Search for the cell housing the specified text and yield its (X, Y) center coordinate. 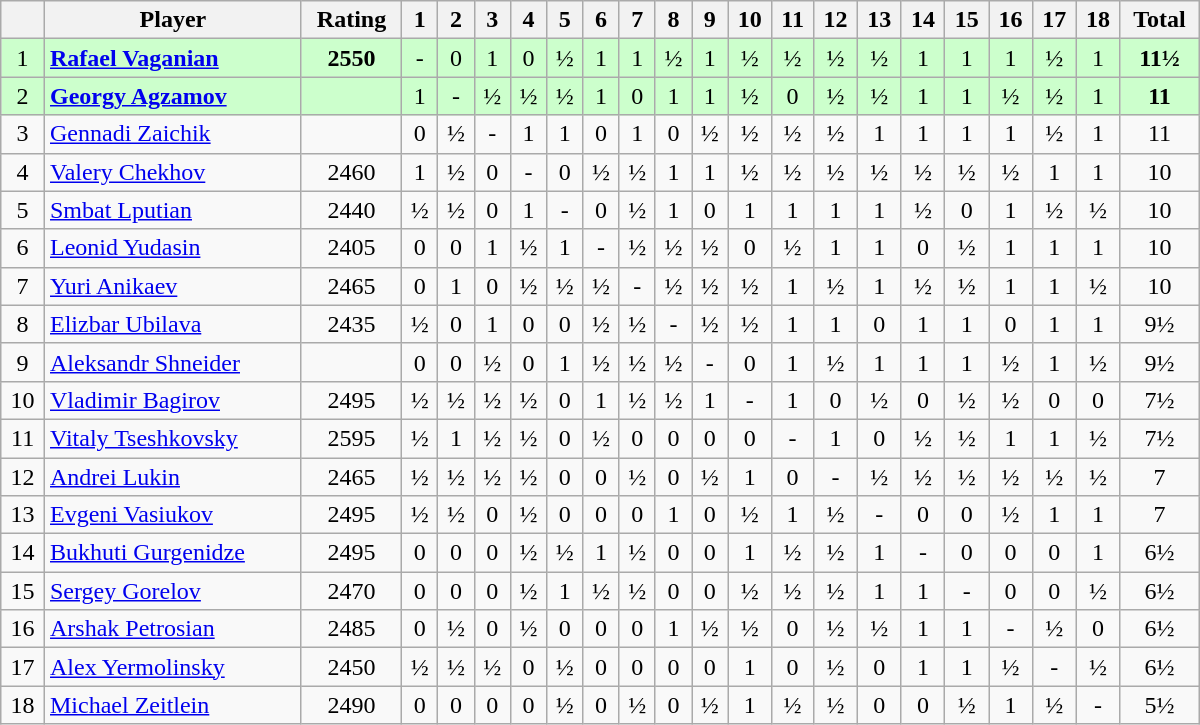
2435 (351, 324)
2460 (351, 172)
Arshak Petrosian (172, 629)
Andrei Lukin (172, 477)
Alex Yermolinsky (172, 667)
Vladimir Bagirov (172, 400)
Player (172, 20)
Valery Chekhov (172, 172)
Total (1160, 20)
Rafael Vaganian (172, 58)
Smbat Lputian (172, 210)
Gennadi Zaichik (172, 134)
Rating (351, 20)
2440 (351, 210)
2595 (351, 438)
2485 (351, 629)
Evgeni Vasiukov (172, 515)
Yuri Anikaev (172, 286)
2550 (351, 58)
Bukhuti Gurgenidze (172, 553)
Vitaly Tseshkovsky (172, 438)
Aleksandr Shneider (172, 362)
2450 (351, 667)
Michael Zeitlein (172, 705)
5½ (1160, 705)
11½ (1160, 58)
Georgy Agzamov (172, 96)
2470 (351, 591)
Leonid Yudasin (172, 248)
Sergey Gorelov (172, 591)
Elizbar Ubilava (172, 324)
2490 (351, 705)
2405 (351, 248)
